Extract the (X, Y) coordinate from the center of the cell holding the provided text.  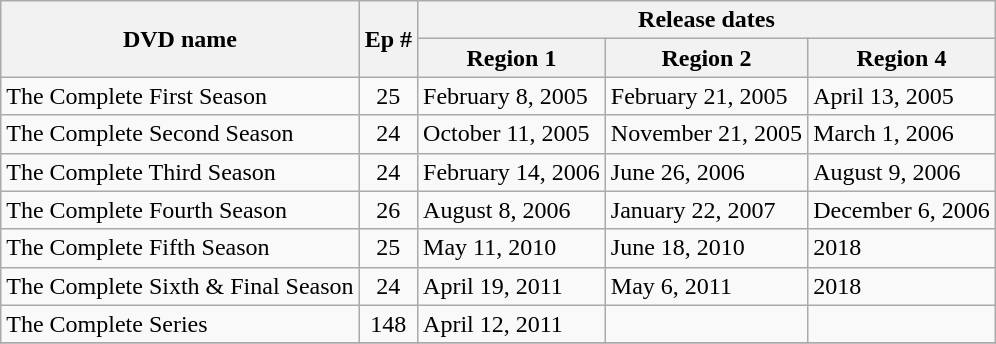
Release dates (707, 20)
The Complete Fourth Season (180, 210)
April 12, 2011 (512, 324)
The Complete Third Season (180, 172)
December 6, 2006 (902, 210)
April 13, 2005 (902, 96)
February 8, 2005 (512, 96)
148 (388, 324)
Ep # (388, 39)
March 1, 2006 (902, 134)
May 6, 2011 (706, 286)
The Complete First Season (180, 96)
November 21, 2005 (706, 134)
August 8, 2006 (512, 210)
August 9, 2006 (902, 172)
April 19, 2011 (512, 286)
February 21, 2005 (706, 96)
May 11, 2010 (512, 248)
The Complete Fifth Season (180, 248)
Region 2 (706, 58)
January 22, 2007 (706, 210)
The Complete Sixth & Final Season (180, 286)
October 11, 2005 (512, 134)
Region 1 (512, 58)
DVD name (180, 39)
Region 4 (902, 58)
June 26, 2006 (706, 172)
February 14, 2006 (512, 172)
26 (388, 210)
The Complete Second Season (180, 134)
June 18, 2010 (706, 248)
The Complete Series (180, 324)
